Output the (X, Y) coordinate of the center of the cell containing the given text.  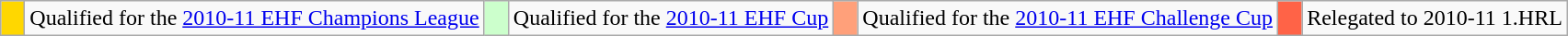
Qualified for the 2010-11 EHF Champions League (254, 18)
Qualified for the 2010-11 EHF Challenge Cup (1067, 18)
Relegated to 2010-11 1.HRL (1435, 18)
Qualified for the 2010-11 EHF Cup (670, 18)
